Scan for the cell matching the given text and deliver its [x, y] coordinate at center. 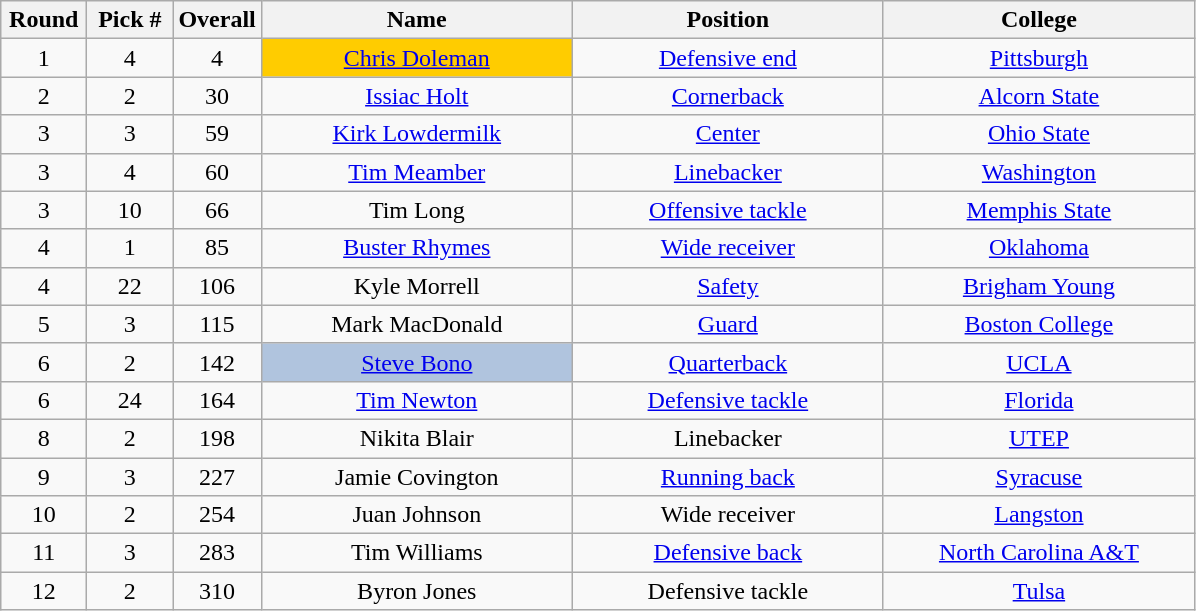
227 [217, 477]
Safety [728, 286]
Steve Bono [416, 362]
Tim Newton [416, 400]
85 [217, 248]
115 [217, 324]
Ohio State [1038, 134]
30 [217, 96]
Kirk Lowdermilk [416, 134]
Offensive tackle [728, 210]
Juan Johnson [416, 515]
Nikita Blair [416, 438]
Guard [728, 324]
College [1038, 20]
22 [130, 286]
Florida [1038, 400]
Center [728, 134]
Byron Jones [416, 591]
Kyle Morrell [416, 286]
Langston [1038, 515]
North Carolina A&T [1038, 553]
Boston College [1038, 324]
106 [217, 286]
12 [44, 591]
164 [217, 400]
Overall [217, 20]
142 [217, 362]
198 [217, 438]
Washington [1038, 172]
Chris Doleman [416, 58]
Buster Rhymes [416, 248]
Brigham Young [1038, 286]
Tim Meamber [416, 172]
66 [217, 210]
60 [217, 172]
Round [44, 20]
Position [728, 20]
Tulsa [1038, 591]
Syracuse [1038, 477]
Tim Long [416, 210]
Name [416, 20]
Tim Williams [416, 553]
8 [44, 438]
24 [130, 400]
Running back [728, 477]
9 [44, 477]
UCLA [1038, 362]
11 [44, 553]
UTEP [1038, 438]
Oklahoma [1038, 248]
Pick # [130, 20]
254 [217, 515]
283 [217, 553]
5 [44, 324]
Pittsburgh [1038, 58]
Alcorn State [1038, 96]
Jamie Covington [416, 477]
310 [217, 591]
Issiac Holt [416, 96]
Quarterback [728, 362]
59 [217, 134]
Defensive end [728, 58]
Memphis State [1038, 210]
Mark MacDonald [416, 324]
Cornerback [728, 96]
Defensive back [728, 553]
